Determine the [X, Y] coordinate at the center of the cell enclosing the given text.  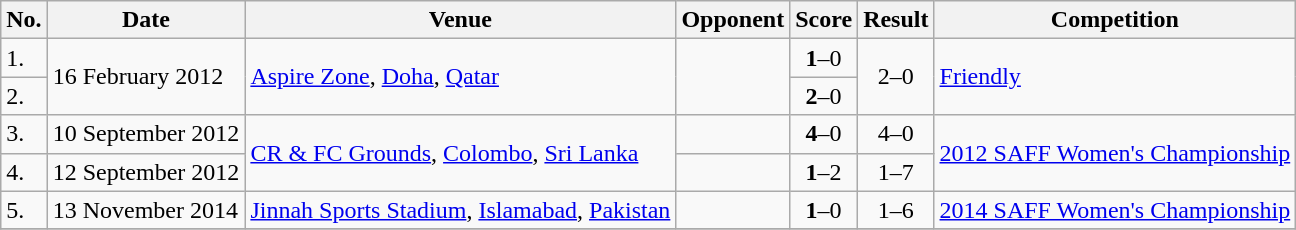
Friendly [1115, 77]
Score [824, 20]
10 September 2012 [146, 134]
Aspire Zone, Doha, Qatar [460, 77]
Result [896, 20]
4. [24, 172]
Opponent [733, 20]
13 November 2014 [146, 210]
Jinnah Sports Stadium, Islamabad, Pakistan [460, 210]
2012 SAFF Women's Championship [1115, 153]
Date [146, 20]
2014 SAFF Women's Championship [1115, 210]
Venue [460, 20]
CR & FC Grounds, Colombo, Sri Lanka [460, 153]
1–7 [896, 172]
2. [24, 96]
12 September 2012 [146, 172]
5. [24, 210]
No. [24, 20]
1–2 [824, 172]
3. [24, 134]
1. [24, 58]
16 February 2012 [146, 77]
1–6 [896, 210]
Competition [1115, 20]
